Return the (x, y) coordinate for the center point of the cell that contains the specified text.  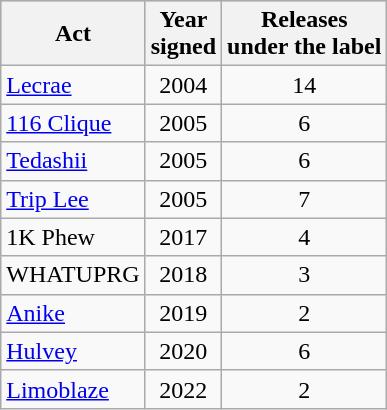
Act (73, 34)
4 (304, 237)
7 (304, 199)
3 (304, 275)
1K Phew (73, 237)
2022 (183, 389)
Releases under the label (304, 34)
2020 (183, 351)
2017 (183, 237)
Tedashii (73, 161)
Trip Lee (73, 199)
2018 (183, 275)
Limoblaze (73, 389)
14 (304, 85)
2019 (183, 313)
Anike (73, 313)
2004 (183, 85)
Lecrae (73, 85)
Hulvey (73, 351)
Yearsigned (183, 34)
WHATUPRG (73, 275)
116 Clique (73, 123)
